For the text-containing cell, return its midpoint in [x, y] coordinate format. 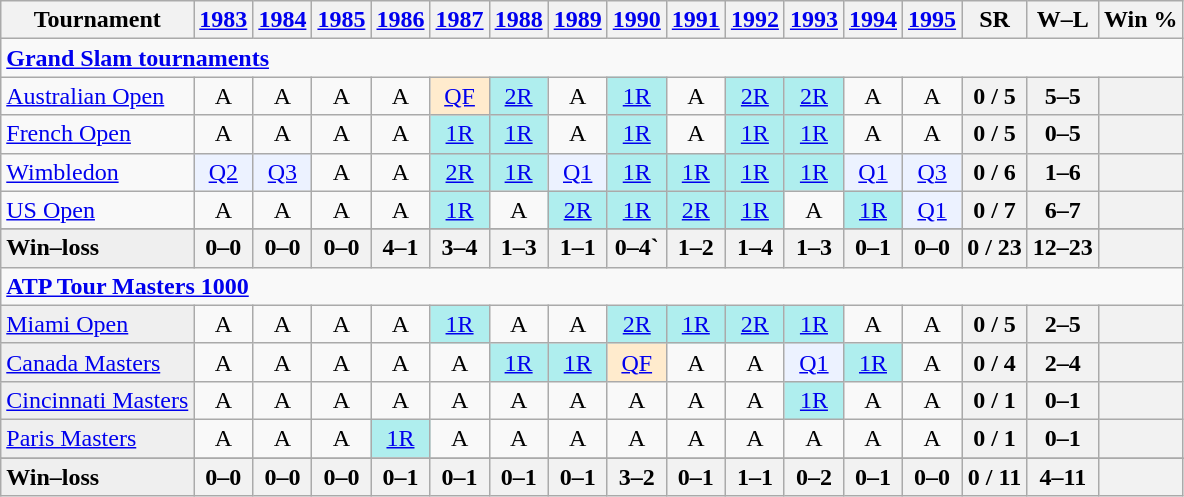
0–5 [1062, 134]
1–4 [754, 248]
4–1 [400, 248]
1984 [282, 20]
0–4` [636, 248]
1994 [872, 20]
Win % [1140, 20]
2–5 [1062, 324]
Q2 [224, 172]
Grand Slam tournaments [592, 58]
1988 [518, 20]
1990 [636, 20]
3–4 [460, 248]
0 / 7 [995, 210]
1989 [578, 20]
1992 [754, 20]
6–7 [1062, 210]
Australian Open [98, 96]
4–11 [1062, 477]
0 / 4 [995, 362]
1983 [224, 20]
0 / 6 [995, 172]
1993 [814, 20]
US Open [98, 210]
ATP Tour Masters 1000 [592, 286]
1–6 [1062, 172]
Canada Masters [98, 362]
Wimbledon [98, 172]
W–L [1062, 20]
0–2 [814, 477]
French Open [98, 134]
Miami Open [98, 324]
1995 [932, 20]
Cincinnati Masters [98, 400]
Paris Masters [98, 438]
3–2 [636, 477]
1987 [460, 20]
2–4 [1062, 362]
1986 [400, 20]
0 / 23 [995, 248]
1985 [342, 20]
0 / 11 [995, 477]
5–5 [1062, 96]
Tournament [98, 20]
1–2 [696, 248]
1991 [696, 20]
SR [995, 20]
12–23 [1062, 248]
